Scan for the cell matching the given text and deliver its (X, Y) coordinate at center. 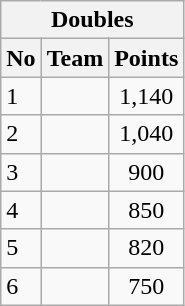
Points (146, 58)
No (21, 58)
4 (21, 210)
2 (21, 134)
6 (21, 286)
5 (21, 248)
900 (146, 172)
Team (75, 58)
1,140 (146, 96)
Doubles (92, 20)
1 (21, 96)
750 (146, 286)
1,040 (146, 134)
850 (146, 210)
820 (146, 248)
3 (21, 172)
